Detect which cell encompasses the target text, then output its (X, Y) center coordinate. 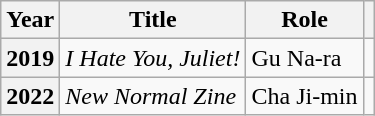
2019 (30, 58)
Title (153, 20)
I Hate You, Juliet! (153, 58)
Role (304, 20)
2022 (30, 96)
Cha Ji-min (304, 96)
New Normal Zine (153, 96)
Gu Na-ra (304, 58)
Year (30, 20)
